Capture the cell that displays the provided text and extract its (X, Y) central coordinate. 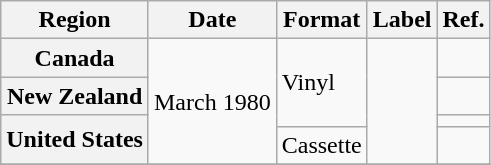
Date (212, 20)
United States (75, 140)
Label (402, 20)
Format (322, 20)
Ref. (464, 20)
Canada (75, 58)
Region (75, 20)
New Zealand (75, 96)
Vinyl (322, 82)
Cassette (322, 145)
March 1980 (212, 102)
